Extract the (x, y) coordinate from the center of the cell holding the provided text.  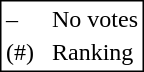
(#) (20, 53)
Ranking (94, 53)
No votes (94, 19)
– (20, 19)
